Extract the (x, y) coordinate from the center of the cell holding the provided text.  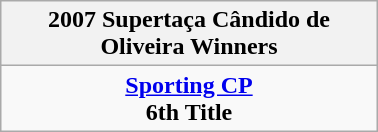
Sporting CP6th Title (189, 98)
2007 Supertaça Cândido de Oliveira Winners (189, 34)
